Identify which cell holds the provided text, then report its [x, y] central coordinate. 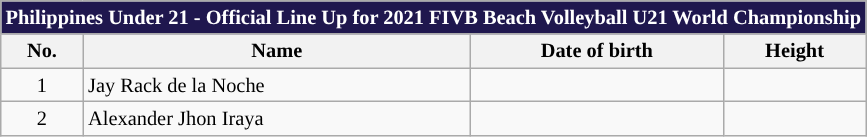
Height [794, 51]
No. [42, 51]
Name [276, 51]
Philippines Under 21 - Official Line Up for 2021 FIVB Beach Volleyball U21 World Championship [434, 17]
1 [42, 85]
2 [42, 118]
Alexander Jhon Iraya [276, 118]
Jay Rack de la Noche [276, 85]
Date of birth [596, 51]
